Provide the [x, y] coordinate of the cell's center where the given text is located.  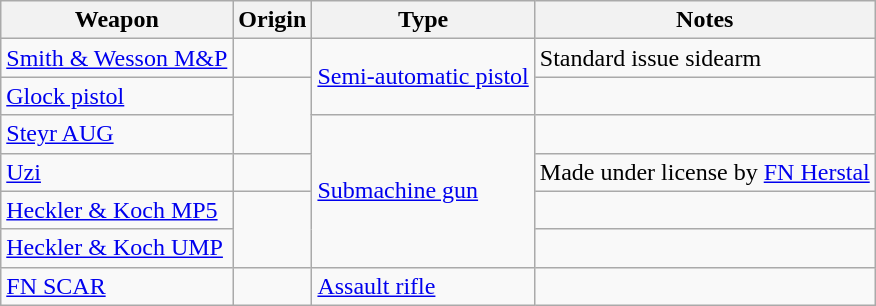
Uzi [117, 172]
Assault rifle [423, 286]
Smith & Wesson M&P [117, 58]
Notes [704, 20]
Weapon [117, 20]
Made under license by FN Herstal [704, 172]
Glock pistol [117, 96]
Type [423, 20]
Steyr AUG [117, 134]
Origin [272, 20]
Standard issue sidearm [704, 58]
Heckler & Koch UMP [117, 248]
FN SCAR [117, 286]
Submachine gun [423, 191]
Semi-automatic pistol [423, 77]
Heckler & Koch MP5 [117, 210]
